Pinpoint the cell where the given text exists, returning its [x, y] midpoint coordinate. 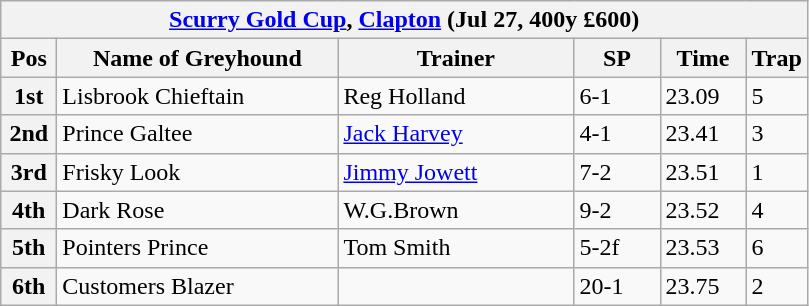
3rd [29, 172]
Name of Greyhound [198, 58]
23.75 [703, 286]
1 [776, 172]
4 [776, 210]
Pointers Prince [198, 248]
Prince Galtee [198, 134]
23.52 [703, 210]
Frisky Look [198, 172]
2 [776, 286]
5th [29, 248]
4-1 [617, 134]
Trap [776, 58]
Reg Holland [456, 96]
Trainer [456, 58]
W.G.Brown [456, 210]
6 [776, 248]
20-1 [617, 286]
Dark Rose [198, 210]
6th [29, 286]
23.51 [703, 172]
Tom Smith [456, 248]
2nd [29, 134]
3 [776, 134]
SP [617, 58]
Customers Blazer [198, 286]
5-2f [617, 248]
9-2 [617, 210]
7-2 [617, 172]
Scurry Gold Cup, Clapton (Jul 27, 400y £600) [404, 20]
Time [703, 58]
6-1 [617, 96]
Jimmy Jowett [456, 172]
Lisbrook Chieftain [198, 96]
23.41 [703, 134]
5 [776, 96]
Pos [29, 58]
23.09 [703, 96]
Jack Harvey [456, 134]
23.53 [703, 248]
1st [29, 96]
4th [29, 210]
